Output the [X, Y] coordinate of the center of the cell containing the given text.  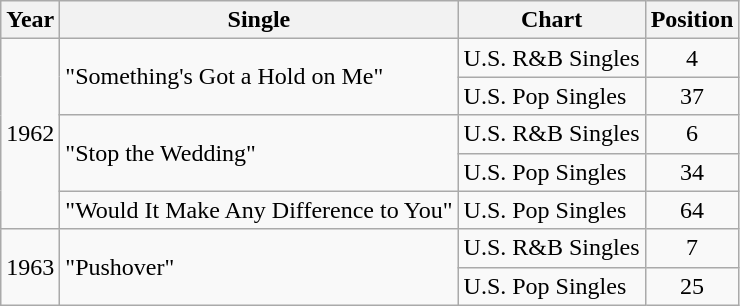
6 [692, 134]
Single [259, 20]
Chart [552, 20]
"Would It Make Any Difference to You" [259, 210]
4 [692, 58]
37 [692, 96]
"Pushover" [259, 267]
1962 [30, 134]
34 [692, 172]
"Stop the Wedding" [259, 153]
"Something's Got a Hold on Me" [259, 77]
64 [692, 210]
Year [30, 20]
25 [692, 286]
1963 [30, 267]
Position [692, 20]
7 [692, 248]
